Pinpoint the cell where the given text exists, returning its [X, Y] midpoint coordinate. 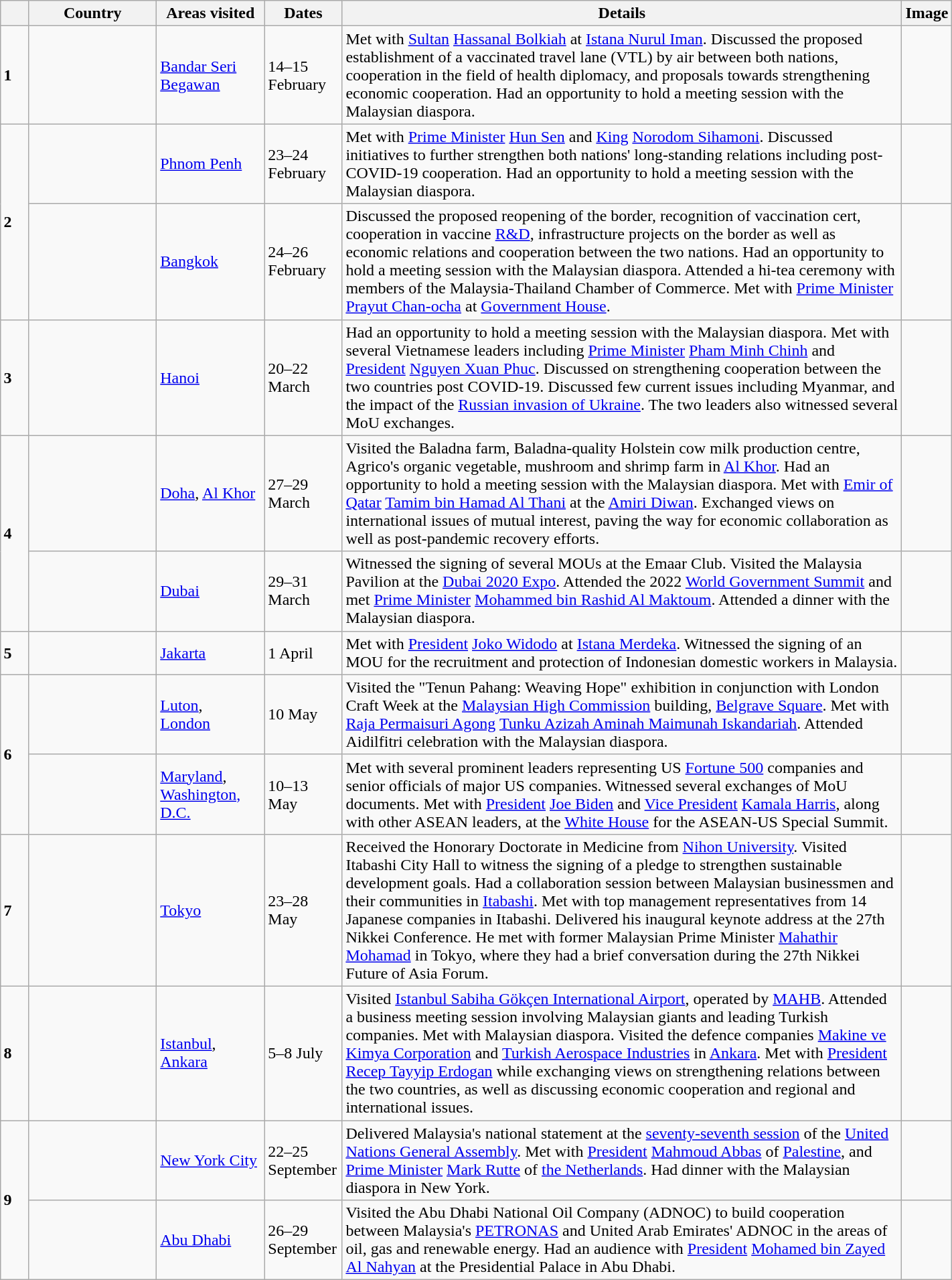
27–29 March [303, 493]
24–26 February [303, 261]
Image [927, 13]
Abu Dhabi [210, 1240]
6 [15, 754]
New York City [210, 1160]
1 [15, 75]
Doha, Al Khor [210, 493]
20–22 March [303, 378]
Maryland,Washington, D.C. [210, 794]
Dates [303, 13]
2 [15, 222]
10 May [303, 714]
3 [15, 378]
5–8 July [303, 1053]
Country [92, 13]
Bangkok [210, 261]
Phnom Penh [210, 163]
9 [15, 1200]
7 [15, 910]
1 April [303, 652]
Hanoi [210, 378]
14–15 February [303, 75]
4 [15, 533]
Luton,London [210, 714]
10–13 May [303, 794]
Details [622, 13]
23–24 February [303, 163]
Dubai [210, 591]
26–29 September [303, 1240]
Jakarta [210, 652]
Tokyo [210, 910]
22–25 September [303, 1160]
5 [15, 652]
29–31 March [303, 591]
Bandar Seri Begawan [210, 75]
8 [15, 1053]
23–28 May [303, 910]
Istanbul,Ankara [210, 1053]
Areas visited [210, 13]
